Extract the (x, y) coordinate from the center of the cell holding the provided text.  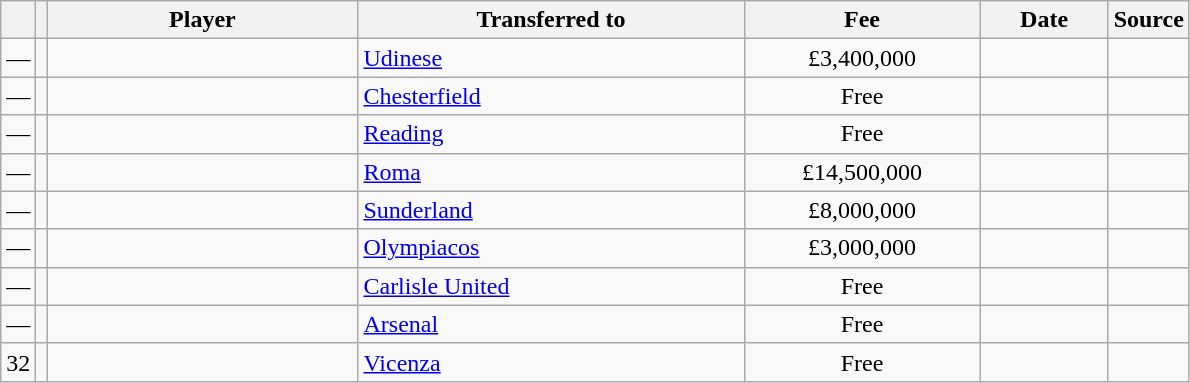
Arsenal (551, 324)
Transferred to (551, 20)
£3,400,000 (862, 58)
Player (202, 20)
Sunderland (551, 210)
Roma (551, 172)
Olympiacos (551, 248)
Vicenza (551, 362)
Udinese (551, 58)
Carlisle United (551, 286)
Date (1044, 20)
Source (1148, 20)
Chesterfield (551, 96)
£8,000,000 (862, 210)
£3,000,000 (862, 248)
Fee (862, 20)
32 (18, 362)
Reading (551, 134)
£14,500,000 (862, 172)
